Extract the [x, y] coordinate from the center of the cell holding the provided text.  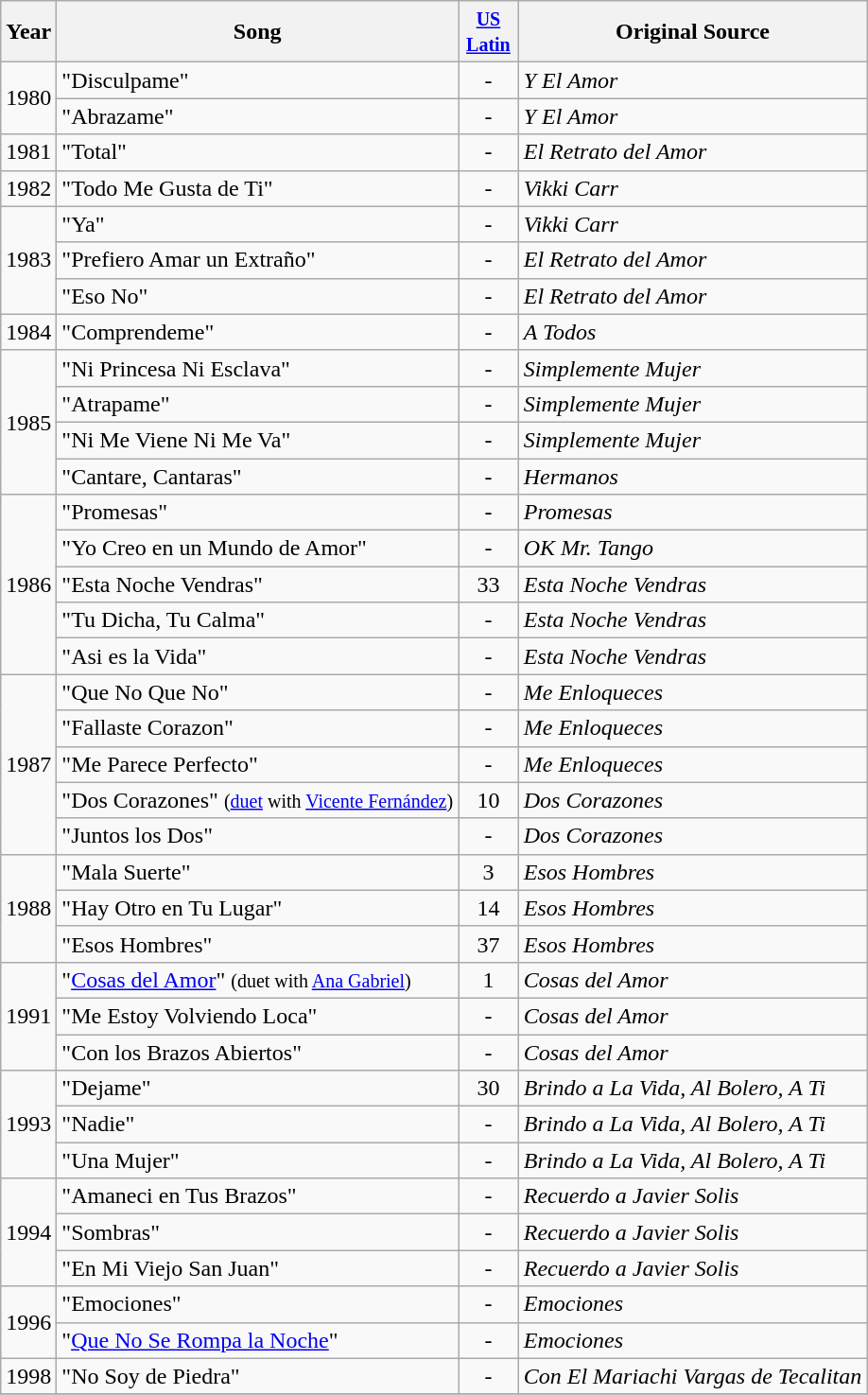
10 [489, 800]
"Mala Suerte" [257, 872]
"Tu Dicha, Tu Calma" [257, 620]
"Dos Corazones" (duet with Vicente Fernández) [257, 800]
37 [489, 944]
"Nadie" [257, 1125]
1984 [28, 332]
1986 [28, 584]
3 [489, 872]
"Esta Noche Vendras" [257, 584]
"Ya" [257, 224]
1987 [28, 764]
"En Mi Viejo San Juan" [257, 1268]
Year [28, 32]
Hermanos [692, 476]
"Dejame" [257, 1089]
"Amaneci en Tus Brazos" [257, 1196]
1993 [28, 1125]
"Me Parece Perfecto" [257, 764]
1991 [28, 1016]
"Que No Que No" [257, 692]
"Juntos los Dos" [257, 836]
Con El Mariachi Vargas de Tecalitan [692, 1376]
"Una Mujer" [257, 1160]
"Eso No" [257, 296]
1983 [28, 260]
"Abrazame" [257, 116]
"Asi es la Vida" [257, 656]
"Me Estoy Volviendo Loca" [257, 1016]
Original Source [692, 32]
"Esos Hombres" [257, 944]
"Emociones" [257, 1304]
A Todos [692, 332]
"Sombras" [257, 1232]
"Cantare, Cantaras" [257, 476]
1988 [28, 908]
"Con los Brazos Abiertos" [257, 1053]
1985 [28, 422]
"Hay Otro en Tu Lugar" [257, 908]
"Comprendeme" [257, 332]
"Ni Me Viene Ni Me Va" [257, 440]
US Latin [489, 32]
1994 [28, 1232]
"Cosas del Amor" (duet with Ana Gabriel) [257, 980]
"Todo Me Gusta de Ti" [257, 188]
"Atrapame" [257, 404]
"Ni Princesa Ni Esclava" [257, 368]
14 [489, 908]
"No Soy de Piedra" [257, 1376]
1 [489, 980]
Song [257, 32]
30 [489, 1089]
"Que No Se Rompa la Noche" [257, 1340]
"Promesas" [257, 513]
1981 [28, 152]
1982 [28, 188]
33 [489, 584]
"Fallaste Corazon" [257, 728]
OK Mr. Tango [692, 549]
"Prefiero Amar un Extraño" [257, 260]
"Total" [257, 152]
1980 [28, 98]
"Yo Creo en un Mundo de Amor" [257, 549]
1998 [28, 1376]
"Disculpame" [257, 80]
1996 [28, 1322]
Promesas [692, 513]
